Capture the cell that displays the provided text and extract its (X, Y) central coordinate. 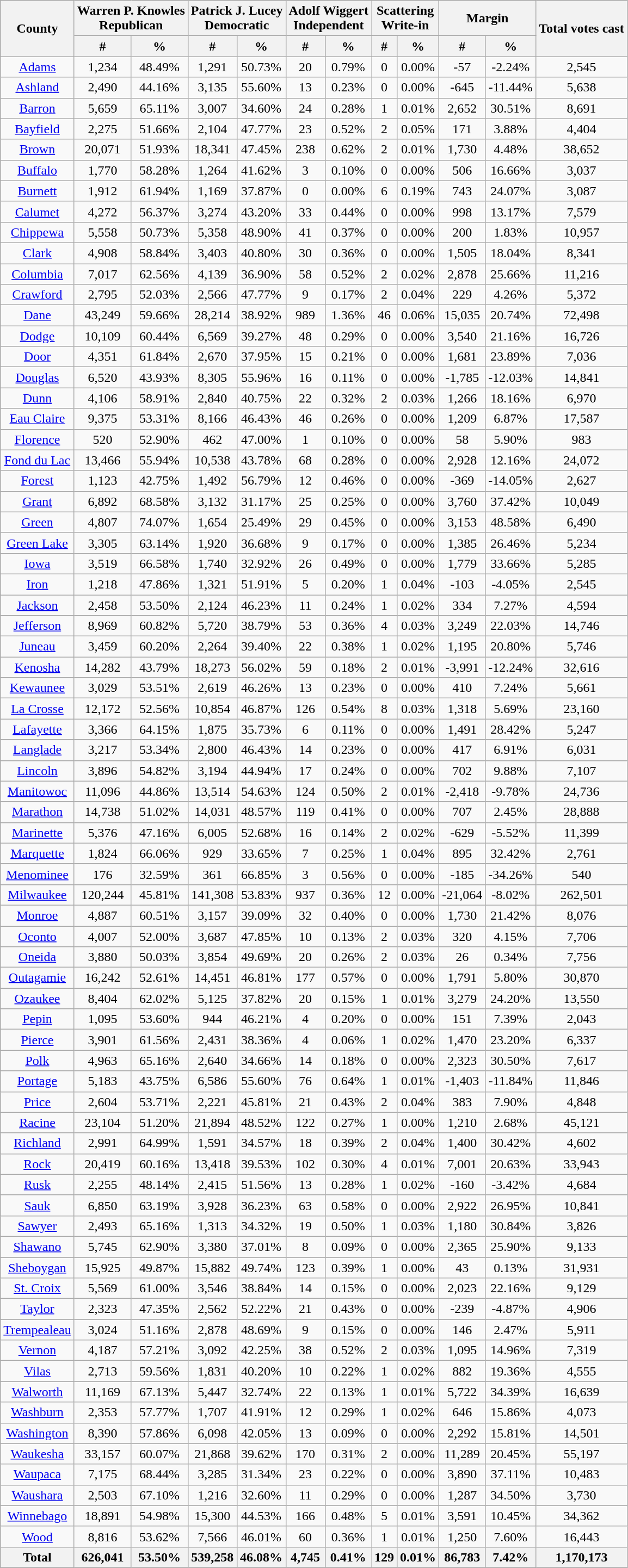
St. Croix (37, 1288)
262,501 (582, 895)
0.05% (418, 129)
743 (463, 191)
Patrick J. LuceyDemocratic (237, 18)
1,385 (463, 543)
229 (463, 295)
-4.87% (510, 1309)
Price (37, 1102)
48.57% (261, 812)
5,722 (463, 1392)
11,399 (582, 833)
8,404 (102, 999)
6,005 (212, 833)
11,096 (102, 791)
0.58% (348, 1205)
Dodge (37, 336)
3,217 (102, 750)
25.49% (261, 522)
40.20% (261, 1371)
-3.42% (510, 1185)
2,255 (102, 1185)
24 (305, 108)
-12.24% (510, 667)
34.57% (261, 1143)
1,180 (463, 1226)
3,730 (582, 1495)
4,963 (102, 1061)
43.79% (160, 667)
Pepin (37, 1019)
5,659 (102, 108)
0.57% (348, 978)
2,566 (212, 295)
53.62% (160, 1536)
52.03% (160, 295)
25.66% (510, 274)
4.26% (510, 295)
14,031 (212, 812)
7.39% (510, 1019)
2.47% (510, 1330)
3,880 (102, 957)
38.36% (261, 1040)
28.42% (510, 729)
Total votes cast (582, 28)
6,850 (102, 1205)
5,911 (582, 1330)
4,351 (102, 357)
Juneau (37, 647)
Brown (37, 150)
5.80% (510, 978)
3,928 (212, 1205)
58.28% (160, 170)
32.60% (261, 1495)
3,826 (582, 1226)
5,247 (582, 729)
37.87% (261, 191)
Dane (37, 315)
-1,403 (463, 1081)
Columbia (37, 274)
7.27% (510, 605)
34.39% (510, 1392)
417 (463, 750)
Grant (37, 501)
Lincoln (37, 771)
60.82% (160, 626)
55.94% (160, 460)
86,783 (463, 1557)
7.90% (510, 1102)
Vernon (37, 1350)
Iowa (37, 563)
2,493 (102, 1226)
-11.84% (510, 1081)
2,292 (463, 1433)
1,707 (212, 1412)
10,483 (582, 1474)
Burnett (37, 191)
63 (305, 1205)
48.69% (261, 1330)
53.60% (160, 1019)
13,418 (212, 1164)
Waupaca (37, 1474)
18 (305, 1143)
120,244 (102, 895)
20,071 (102, 150)
32.42% (510, 853)
361 (212, 874)
49.74% (261, 1268)
-645 (463, 88)
12.16% (510, 460)
29 (305, 522)
1,491 (463, 729)
4,106 (102, 398)
36.90% (261, 274)
Warren P. KnowlesRepublican (131, 18)
15,882 (212, 1268)
2,991 (102, 1143)
38.84% (261, 1288)
County (37, 28)
49.69% (261, 957)
31,931 (582, 1268)
4,887 (102, 915)
3,029 (102, 688)
129 (384, 1557)
30.42% (510, 1143)
37.42% (510, 501)
Waushara (37, 1495)
Manitowoc (37, 791)
48.49% (160, 67)
2,431 (212, 1040)
46.26% (261, 688)
Langlade (37, 750)
-369 (463, 481)
37.95% (261, 357)
39.62% (261, 1454)
21,868 (212, 1454)
3,037 (582, 170)
2,627 (582, 481)
Walworth (37, 1392)
3,249 (463, 626)
39.09% (261, 915)
1,681 (463, 357)
51.02% (160, 812)
3,092 (212, 1350)
60.16% (160, 1164)
895 (463, 853)
51.16% (160, 1330)
4,594 (582, 605)
32.92% (261, 563)
61.00% (160, 1288)
Racine (37, 1123)
1,216 (212, 1495)
15.86% (510, 1412)
24.20% (510, 999)
166 (305, 1516)
882 (463, 1371)
Adolf WiggertIndependent (329, 18)
Margin (488, 18)
48.58% (510, 522)
14.96% (510, 1350)
24,736 (582, 791)
2,619 (212, 688)
1,210 (463, 1123)
1,470 (463, 1040)
33 (305, 212)
3,132 (212, 501)
506 (463, 170)
0.64% (348, 1081)
7.42% (510, 1557)
48 (305, 336)
Milwaukee (37, 895)
2,503 (102, 1495)
6.91% (510, 750)
1,218 (102, 584)
8,816 (102, 1536)
17,587 (582, 419)
60.20% (160, 647)
2,490 (102, 88)
2,670 (212, 357)
18,273 (212, 667)
6,031 (582, 750)
410 (463, 688)
646 (463, 1412)
5.90% (510, 439)
3,890 (463, 1474)
-1,785 (463, 377)
Marquette (37, 853)
-4.05% (510, 584)
2,840 (212, 398)
23.89% (510, 357)
7,579 (582, 212)
11,289 (463, 1454)
57.86% (160, 1433)
2,275 (102, 129)
37.82% (261, 999)
7.60% (510, 1536)
17 (305, 771)
47.86% (160, 584)
31.34% (261, 1474)
18,341 (212, 150)
8,691 (582, 108)
42.05% (261, 1433)
Bayfield (37, 129)
51.66% (160, 129)
Rock (37, 1164)
2,640 (212, 1061)
16,443 (582, 1536)
1,123 (102, 481)
5,720 (212, 626)
46.81% (261, 978)
47.85% (261, 936)
-185 (463, 874)
Washburn (37, 1412)
1,250 (463, 1536)
33.65% (261, 853)
-9.78% (510, 791)
51.93% (160, 150)
30,870 (582, 978)
3,366 (102, 729)
62.02% (160, 999)
18,891 (102, 1516)
13,466 (102, 460)
702 (463, 771)
0.27% (348, 1123)
-57 (463, 67)
Ozaukee (37, 999)
0.14% (348, 833)
-239 (463, 1309)
48.14% (160, 1185)
8,341 (582, 253)
7,036 (582, 357)
14,501 (582, 1433)
42.25% (261, 1350)
Green (37, 522)
7,319 (582, 1350)
Richland (37, 1143)
11,169 (102, 1392)
53 (305, 626)
35.73% (261, 729)
4,272 (102, 212)
0.48% (348, 1516)
55,197 (582, 1454)
1,170,173 (582, 1557)
4,404 (582, 129)
3,591 (463, 1516)
1,912 (102, 191)
2,104 (212, 129)
68 (305, 460)
Outagamie (37, 978)
Chippewa (37, 232)
Oconto (37, 936)
4,602 (582, 1143)
72,498 (582, 315)
47.00% (261, 439)
53.51% (160, 688)
0.40% (348, 915)
11,846 (582, 1081)
59.56% (160, 1371)
Marinette (37, 833)
0.30% (348, 1164)
43 (463, 1268)
Washington (37, 1433)
58.91% (160, 398)
1,291 (212, 67)
21,894 (212, 1123)
47.16% (160, 833)
944 (212, 1019)
26.46% (510, 543)
Trempealeau (37, 1330)
41.91% (261, 1412)
-11.44% (510, 88)
53.31% (160, 419)
67.13% (160, 1392)
3,403 (212, 253)
1,505 (463, 253)
929 (212, 853)
989 (305, 315)
14,841 (582, 377)
13,550 (582, 999)
10,049 (582, 501)
6,569 (212, 336)
2,124 (212, 605)
Vilas (37, 1371)
Barron (37, 108)
68.44% (160, 1474)
8,166 (212, 419)
Jefferson (37, 626)
46.08% (261, 1557)
1,209 (463, 419)
32.74% (261, 1392)
44.86% (160, 791)
Fond du Lac (37, 460)
64.15% (160, 729)
Sheboygan (37, 1268)
18.16% (510, 398)
3,279 (463, 999)
1,740 (212, 563)
-14.05% (510, 481)
Winnebago (37, 1516)
8,390 (102, 1433)
102 (305, 1164)
Kewaunee (37, 688)
3,194 (212, 771)
46.21% (261, 1019)
4,906 (582, 1309)
4,007 (102, 936)
0.44% (348, 212)
4,139 (212, 274)
31.17% (261, 501)
1,400 (463, 1143)
462 (212, 439)
Kenosha (37, 667)
0.62% (348, 150)
56.02% (261, 667)
6.87% (510, 419)
5,558 (102, 232)
-5.52% (510, 833)
1,318 (463, 709)
5,661 (582, 688)
0.46% (348, 481)
5,376 (102, 833)
61.84% (160, 357)
0.54% (348, 709)
76 (305, 1081)
1,920 (212, 543)
3,854 (212, 957)
171 (463, 129)
2,043 (582, 1019)
Douglas (37, 377)
7,017 (102, 274)
67.10% (160, 1495)
3,760 (463, 501)
20.63% (510, 1164)
1,321 (212, 584)
14,738 (102, 812)
19 (305, 1226)
2,922 (463, 1205)
28,214 (212, 315)
200 (463, 232)
1,831 (212, 1371)
66.58% (160, 563)
54.82% (160, 771)
3,459 (102, 647)
18.04% (510, 253)
30 (305, 253)
41.62% (261, 170)
60.51% (160, 915)
0.19% (418, 191)
33.66% (510, 563)
3,901 (102, 1040)
-2.24% (510, 67)
2,264 (212, 647)
2,562 (212, 1309)
10.45% (510, 1516)
5,745 (102, 1247)
61.56% (160, 1040)
Shawano (37, 1247)
11,216 (582, 274)
23.20% (510, 1040)
4,807 (102, 522)
22.03% (510, 626)
38.79% (261, 626)
34.32% (261, 1226)
520 (102, 439)
2,800 (212, 750)
-34.26% (510, 874)
4,073 (582, 1412)
1,875 (212, 729)
1,313 (212, 1226)
2,023 (463, 1288)
56.37% (160, 212)
34.50% (510, 1495)
30.84% (510, 1226)
20.74% (510, 315)
57.77% (160, 1412)
36.23% (261, 1205)
5,234 (582, 543)
38 (305, 1350)
0.38% (348, 647)
3,896 (102, 771)
34.60% (261, 108)
63.14% (160, 543)
43.93% (160, 377)
146 (463, 1330)
61.94% (160, 191)
14,746 (582, 626)
10,841 (582, 1205)
54.98% (160, 1516)
46.01% (261, 1536)
-103 (463, 584)
12,172 (102, 709)
Dunn (37, 398)
Waukesha (37, 1454)
1,234 (102, 67)
5,285 (582, 563)
54.63% (261, 791)
626,041 (102, 1557)
65.11% (160, 108)
141,308 (212, 895)
8,076 (582, 915)
40.75% (261, 398)
Total (37, 1557)
3,153 (463, 522)
-21,064 (463, 895)
3,305 (102, 543)
4,555 (582, 1371)
5,746 (582, 647)
Lafayette (37, 729)
3,157 (212, 915)
Florence (37, 439)
41 (305, 232)
4.48% (510, 150)
68.58% (160, 501)
14,451 (212, 978)
52.00% (160, 936)
3,380 (212, 1247)
6,490 (582, 522)
Monroe (37, 915)
2,458 (102, 605)
Sauk (37, 1205)
15,300 (212, 1516)
38.92% (261, 315)
7,566 (212, 1536)
Eau Claire (37, 419)
45,121 (582, 1123)
53.34% (160, 750)
74.07% (160, 522)
60.07% (160, 1454)
Wood (37, 1536)
5,372 (582, 295)
44.94% (261, 771)
46.87% (261, 709)
9,133 (582, 1247)
539,258 (212, 1557)
Rusk (37, 1185)
9,129 (582, 1288)
Calumet (37, 212)
9.88% (510, 771)
1,264 (212, 170)
34,362 (582, 1516)
-3,991 (463, 667)
25.90% (510, 1247)
22.16% (510, 1288)
7 (305, 853)
6,337 (582, 1040)
5,638 (582, 88)
48.90% (261, 232)
16,639 (582, 1392)
0.49% (348, 563)
32.59% (160, 874)
320 (463, 936)
34.66% (261, 1061)
21.16% (510, 336)
Portage (37, 1081)
52.22% (261, 1309)
2.45% (510, 812)
3,087 (582, 191)
66.06% (160, 853)
3,687 (212, 936)
0.37% (348, 232)
44.16% (160, 88)
6,892 (102, 501)
44.53% (261, 1516)
2,795 (102, 295)
Clark (37, 253)
51.56% (261, 1185)
998 (463, 212)
334 (463, 605)
36.68% (261, 543)
14,282 (102, 667)
2,928 (463, 460)
8,969 (102, 626)
6,970 (582, 398)
2,353 (102, 1412)
40.80% (261, 253)
La Crosse (37, 709)
122 (305, 1123)
47.35% (160, 1309)
1,266 (463, 398)
1,791 (463, 978)
-8.02% (510, 895)
13,514 (212, 791)
7,001 (463, 1164)
57.21% (160, 1350)
119 (305, 812)
52.56% (160, 709)
Menominee (37, 874)
2,415 (212, 1185)
63.19% (160, 1205)
4,745 (305, 1557)
7,617 (582, 1061)
8,305 (212, 377)
Crawford (37, 295)
5.69% (510, 709)
21.42% (510, 915)
20.80% (510, 647)
7,107 (582, 771)
Marathon (37, 812)
24.07% (510, 191)
3,007 (212, 108)
30.50% (510, 1061)
4.15% (510, 936)
Sawyer (37, 1226)
Pierce (37, 1040)
-629 (463, 833)
1,770 (102, 170)
51.20% (160, 1123)
13.17% (510, 212)
43.20% (261, 212)
4,684 (582, 1185)
10,109 (102, 336)
55.96% (261, 377)
5,447 (212, 1392)
7.24% (510, 688)
0.45% (348, 522)
3,546 (212, 1288)
2,221 (212, 1102)
1.83% (510, 232)
6,586 (212, 1081)
1,654 (212, 522)
24,072 (582, 460)
2.68% (510, 1123)
0.21% (348, 357)
16.66% (510, 170)
39.40% (261, 647)
7,756 (582, 957)
1.36% (348, 315)
43,249 (102, 315)
28,888 (582, 812)
1,169 (212, 191)
3,285 (212, 1474)
3,135 (212, 88)
540 (582, 874)
56.79% (261, 481)
Forest (37, 481)
20,419 (102, 1164)
16,242 (102, 978)
Green Lake (37, 543)
30.51% (510, 108)
Buffalo (37, 170)
19.36% (510, 1371)
59 (305, 667)
20.45% (510, 1454)
37.01% (261, 1247)
49.87% (160, 1268)
60 (305, 1536)
ScatteringWrite-in (405, 18)
2,713 (102, 1371)
126 (305, 709)
42.75% (160, 481)
43.78% (261, 460)
39.27% (261, 336)
-160 (463, 1185)
5,125 (212, 999)
15,035 (463, 315)
39.53% (261, 1164)
2,652 (463, 108)
3,519 (102, 563)
124 (305, 791)
1,492 (212, 481)
16,726 (582, 336)
7,706 (582, 936)
0.32% (348, 398)
52.90% (160, 439)
51.91% (261, 584)
5,569 (102, 1288)
32,616 (582, 667)
4,187 (102, 1350)
4,848 (582, 1102)
Adams (37, 67)
3.88% (510, 129)
10,854 (212, 709)
3,274 (212, 212)
177 (305, 978)
26.95% (510, 1205)
47.45% (261, 150)
1,779 (463, 563)
3,540 (463, 336)
983 (582, 439)
123 (305, 1268)
2,365 (463, 1247)
66.85% (261, 874)
10,538 (212, 460)
Ashland (37, 88)
9,375 (102, 419)
Iron (37, 584)
52.61% (160, 978)
33,943 (582, 1164)
707 (463, 812)
15 (305, 357)
1,287 (463, 1495)
32 (305, 915)
6,098 (212, 1433)
2,604 (102, 1102)
60.44% (160, 336)
52.68% (261, 833)
15,925 (102, 1268)
53.83% (261, 895)
238 (305, 150)
937 (305, 895)
4,908 (102, 253)
Oneida (37, 957)
58.84% (160, 253)
2,761 (582, 853)
1,195 (463, 647)
59.66% (160, 315)
151 (463, 1019)
33,157 (102, 1454)
6,520 (102, 377)
50.03% (160, 957)
46.23% (261, 605)
23,160 (582, 709)
7,175 (102, 1474)
Door (37, 357)
5,358 (212, 232)
64.99% (160, 1143)
5,183 (102, 1081)
-12.03% (510, 377)
1,591 (212, 1143)
62.90% (160, 1247)
0.31% (348, 1454)
48.52% (261, 1123)
0.56% (348, 874)
37.11% (510, 1474)
25 (305, 501)
15.81% (510, 1433)
Jackson (37, 605)
62.56% (160, 274)
38,652 (582, 150)
43.75% (160, 1081)
10,957 (582, 232)
383 (463, 1102)
1,824 (102, 853)
-2,418 (463, 791)
Taylor (37, 1309)
23,104 (102, 1123)
170 (305, 1454)
3,024 (102, 1330)
0.34% (510, 957)
Polk (37, 1061)
176 (102, 874)
0.79% (348, 67)
53.71% (160, 1102)
